Determine the [X, Y] coordinate at the center of the cell enclosing the given text.  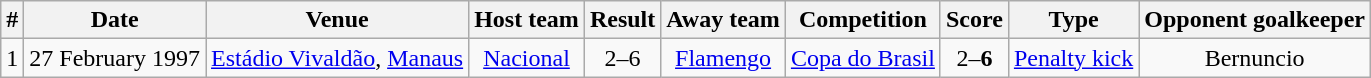
Venue [338, 20]
Away team [724, 20]
Score [974, 20]
Competition [862, 20]
Nacional [527, 58]
Penalty kick [1073, 58]
Type [1073, 20]
27 February 1997 [115, 58]
1 [12, 58]
Estádio Vivaldão, Manaus [338, 58]
Bernuncio [1255, 58]
Host team [527, 20]
Flamengo [724, 58]
# [12, 20]
Date [115, 20]
Result [622, 20]
Copa do Brasil [862, 58]
Opponent goalkeeper [1255, 20]
